From the cell containing the given text, extract its center point as [x, y] coordinate. 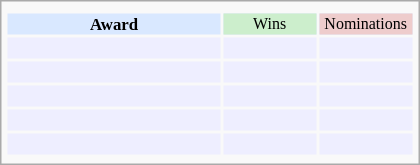
Wins [270, 24]
Nominations [366, 24]
Award [114, 24]
